Pinpoint the cell where the given text exists, returning its (X, Y) midpoint coordinate. 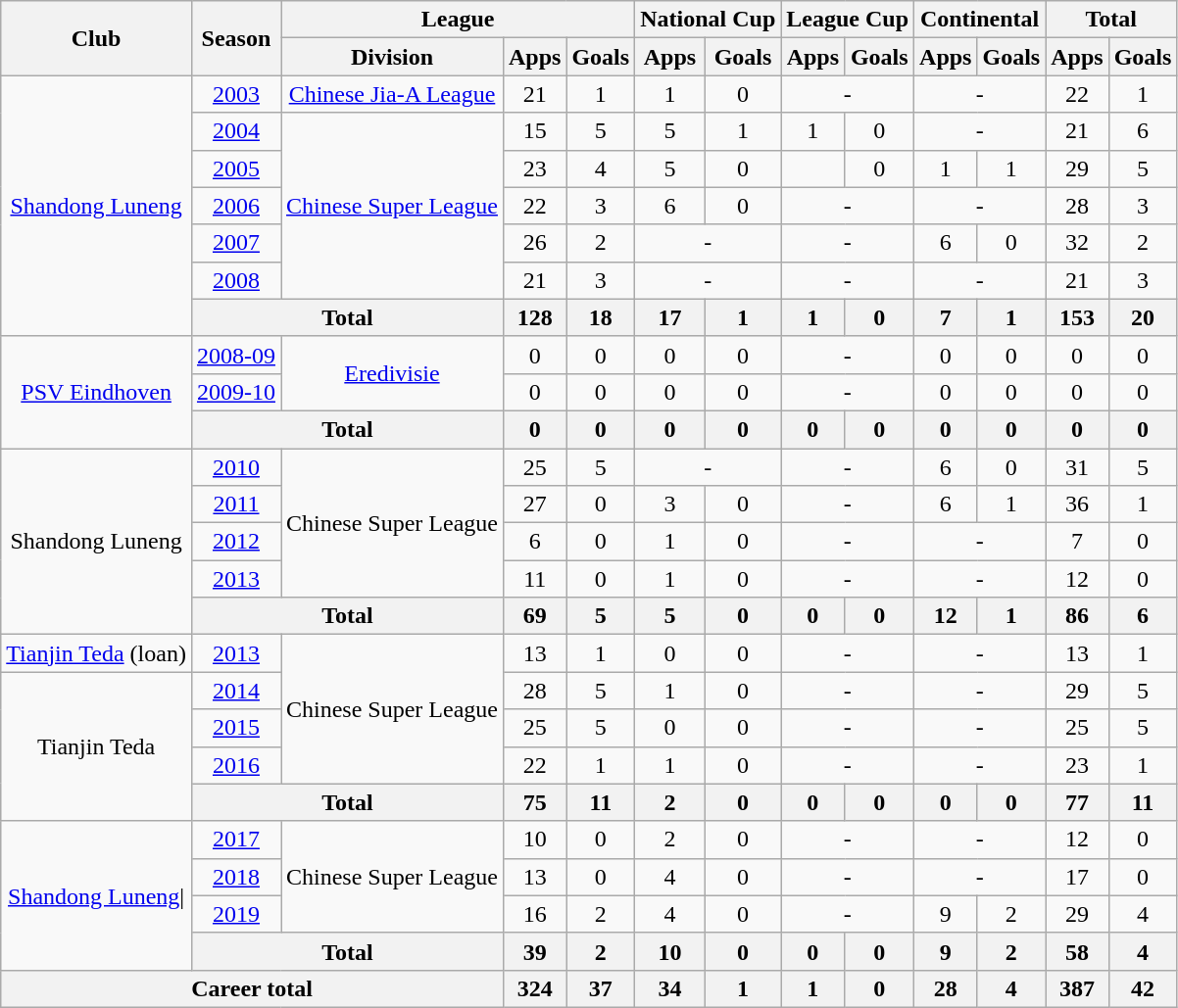
26 (534, 243)
2016 (235, 765)
32 (1077, 243)
League (457, 20)
77 (1077, 802)
Chinese Jia-A League (392, 94)
34 (670, 988)
27 (534, 504)
Tianjin Teda (96, 746)
39 (534, 951)
18 (601, 317)
387 (1077, 988)
2009-10 (235, 392)
League Cup (848, 20)
Eredivisie (392, 373)
2012 (235, 542)
153 (1077, 317)
Shandong Luneng| (96, 895)
Season (235, 38)
2003 (235, 94)
42 (1143, 988)
2005 (235, 168)
2010 (235, 467)
2018 (235, 877)
Division (392, 57)
20 (1143, 317)
2004 (235, 131)
Tianjin Teda (loan) (96, 653)
86 (1077, 616)
75 (534, 802)
128 (534, 317)
37 (601, 988)
16 (534, 914)
36 (1077, 504)
2007 (235, 243)
2015 (235, 728)
2008-09 (235, 355)
2006 (235, 206)
58 (1077, 951)
2014 (235, 691)
2011 (235, 504)
PSV Eindhoven (96, 392)
Continental (980, 20)
National Cup (708, 20)
Career total (253, 988)
Club (96, 38)
2019 (235, 914)
324 (534, 988)
2017 (235, 840)
2008 (235, 280)
15 (534, 131)
69 (534, 616)
31 (1077, 467)
